Return the (X, Y) coordinate for the center point of the cell that contains the specified text.  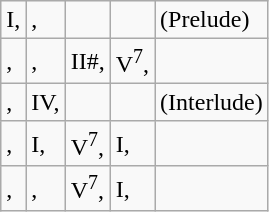
IV, (46, 102)
II#, (88, 62)
(Interlude) (212, 102)
(Prelude) (212, 20)
